Capture the cell that displays the provided text and extract its (x, y) central coordinate. 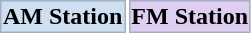
AM Station (62, 16)
FM Station (190, 16)
